Output the (x, y) coordinate of the center of the cell containing the given text.  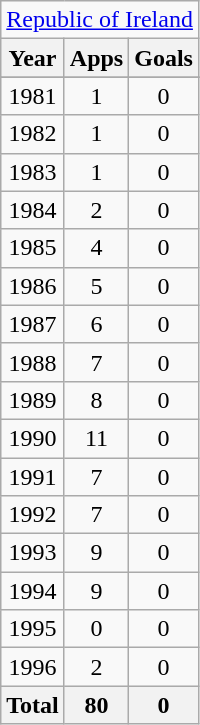
Republic of Ireland (100, 20)
1983 (33, 172)
4 (96, 248)
1992 (33, 515)
1986 (33, 286)
1987 (33, 324)
Goals (164, 58)
5 (96, 286)
1988 (33, 362)
1990 (33, 438)
11 (96, 438)
1985 (33, 248)
Total (33, 705)
6 (96, 324)
1984 (33, 210)
80 (96, 705)
1996 (33, 667)
1993 (33, 553)
Apps (96, 58)
8 (96, 400)
Year (33, 58)
1989 (33, 400)
1991 (33, 477)
1995 (33, 629)
1981 (33, 96)
1982 (33, 134)
1994 (33, 591)
